Detect which cell encompasses the target text, then output its (x, y) center coordinate. 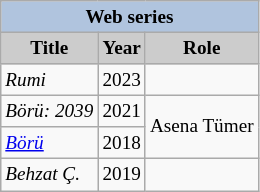
Role (202, 48)
Börü (50, 143)
Year (122, 48)
Rumi (50, 80)
2019 (122, 175)
2023 (122, 80)
2021 (122, 111)
Behzat Ç. (50, 175)
Börü: 2039 (50, 111)
Asena Tümer (202, 126)
Title (50, 48)
Web series (130, 17)
2018 (122, 143)
